Return (x, y) of the center of cell containing provided text 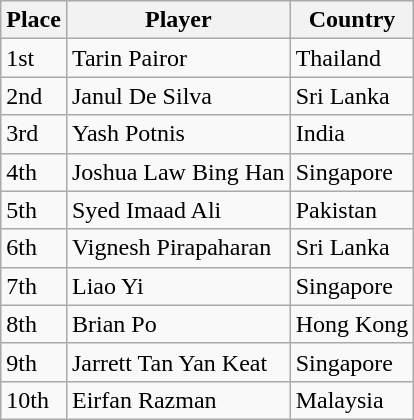
Brian Po (178, 324)
7th (34, 286)
Player (178, 20)
India (352, 134)
Liao Yi (178, 286)
10th (34, 400)
9th (34, 362)
3rd (34, 134)
Yash Potnis (178, 134)
4th (34, 172)
Pakistan (352, 210)
Thailand (352, 58)
2nd (34, 96)
Vignesh Pirapaharan (178, 248)
Syed Imaad Ali (178, 210)
Hong Kong (352, 324)
Country (352, 20)
5th (34, 210)
Janul De Silva (178, 96)
8th (34, 324)
Place (34, 20)
Eirfan Razman (178, 400)
6th (34, 248)
1st (34, 58)
Tarin Pairor (178, 58)
Jarrett Tan Yan Keat (178, 362)
Malaysia (352, 400)
Joshua Law Bing Han (178, 172)
